Output the (X, Y) coordinate of the center of the cell containing the given text.  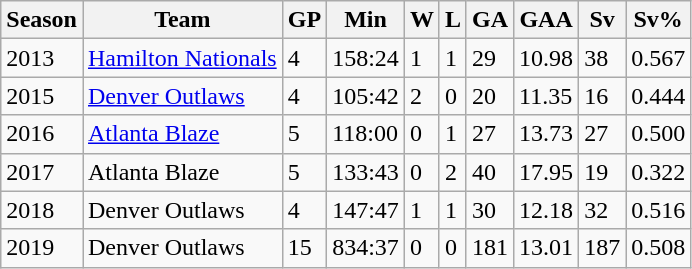
158:24 (366, 58)
147:47 (366, 210)
29 (490, 58)
38 (602, 58)
16 (602, 96)
118:00 (366, 134)
2016 (42, 134)
105:42 (366, 96)
GAA (546, 20)
0.322 (658, 172)
2019 (42, 248)
181 (490, 248)
2013 (42, 58)
Min (366, 20)
W (422, 20)
40 (490, 172)
834:37 (366, 248)
Sv% (658, 20)
187 (602, 248)
GP (304, 20)
GA (490, 20)
0.516 (658, 210)
2017 (42, 172)
Hamilton Nationals (182, 58)
Sv (602, 20)
0.567 (658, 58)
13.01 (546, 248)
32 (602, 210)
2018 (42, 210)
12.18 (546, 210)
133:43 (366, 172)
15 (304, 248)
13.73 (546, 134)
Season (42, 20)
17.95 (546, 172)
30 (490, 210)
L (452, 20)
0.444 (658, 96)
19 (602, 172)
Team (182, 20)
0.500 (658, 134)
11.35 (546, 96)
10.98 (546, 58)
2015 (42, 96)
0.508 (658, 248)
20 (490, 96)
